Determine the [X, Y] coordinate at the center of the cell enclosing the given text.  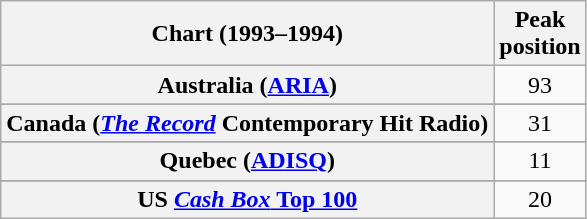
US Cash Box Top 100 [248, 199]
Peakposition [540, 34]
11 [540, 161]
93 [540, 85]
20 [540, 199]
Canada (The Record Contemporary Hit Radio) [248, 123]
Chart (1993–1994) [248, 34]
Australia (ARIA) [248, 85]
31 [540, 123]
Quebec (ADISQ) [248, 161]
